Search for the cell housing the specified text and yield its (X, Y) center coordinate. 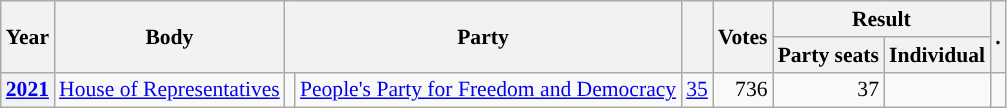
Votes (743, 36)
37 (828, 90)
House of Representatives (170, 90)
. (998, 36)
Result (882, 19)
736 (743, 90)
Body (170, 36)
Party (483, 36)
Party seats (828, 55)
35 (697, 90)
People's Party for Freedom and Democracy (488, 90)
2021 (28, 90)
Year (28, 36)
Individual (937, 55)
